Capture the cell that displays the provided text and extract its [x, y] central coordinate. 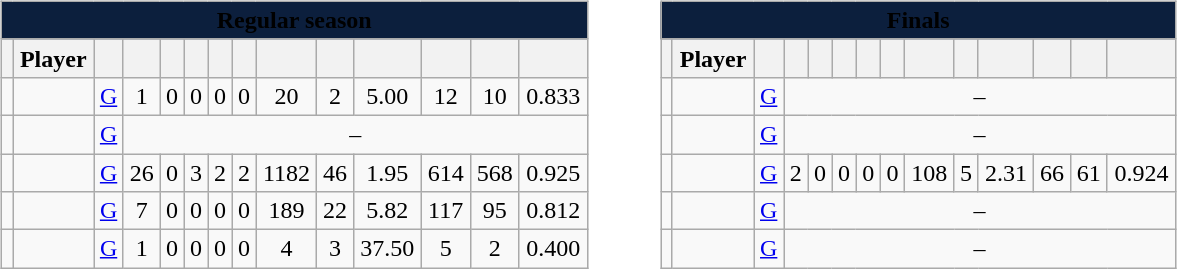
1182 [286, 173]
26 [142, 173]
1.95 [387, 173]
Regular season [294, 20]
7 [142, 211]
46 [336, 173]
95 [494, 211]
108 [930, 173]
Finals [918, 20]
37.50 [387, 249]
614 [446, 173]
568 [494, 173]
2.31 [1006, 173]
4 [286, 249]
0.812 [553, 211]
5.82 [387, 211]
12 [446, 96]
66 [1052, 173]
5.00 [387, 96]
117 [446, 211]
61 [1088, 173]
0.925 [553, 173]
0.833 [553, 96]
0.924 [1141, 173]
0.400 [553, 249]
189 [286, 211]
22 [336, 211]
10 [494, 96]
20 [286, 96]
